From the cell containing the given text, extract its center point as [x, y] coordinate. 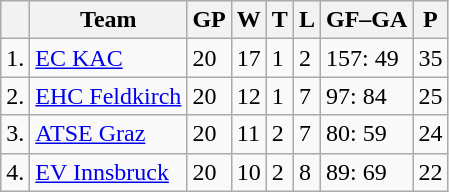
EHC Feldkirch [108, 96]
80: 59 [366, 134]
8 [306, 172]
35 [430, 58]
L [306, 20]
22 [430, 172]
25 [430, 96]
Team [108, 20]
2. [16, 96]
10 [248, 172]
97: 84 [366, 96]
EC KAC [108, 58]
17 [248, 58]
11 [248, 134]
ATSE Graz [108, 134]
W [248, 20]
157: 49 [366, 58]
4. [16, 172]
3. [16, 134]
89: 69 [366, 172]
EV Innsbruck [108, 172]
24 [430, 134]
T [280, 20]
1. [16, 58]
GF–GA [366, 20]
P [430, 20]
GP [209, 20]
12 [248, 96]
